Determine the (X, Y) coordinate at the center of the cell enclosing the given text.  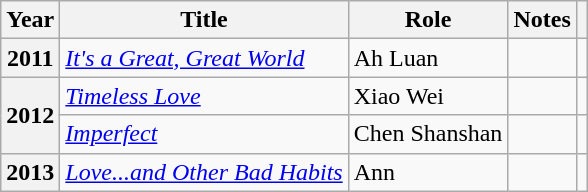
Ann (428, 172)
It's a Great, Great World (204, 58)
2013 (30, 172)
Imperfect (204, 134)
2011 (30, 58)
Ah Luan (428, 58)
Notes (542, 20)
Title (204, 20)
Chen Shanshan (428, 134)
Xiao Wei (428, 96)
Role (428, 20)
2012 (30, 115)
Timeless Love (204, 96)
Year (30, 20)
Love...and Other Bad Habits (204, 172)
